For the text-containing cell, return its midpoint in (x, y) coordinate format. 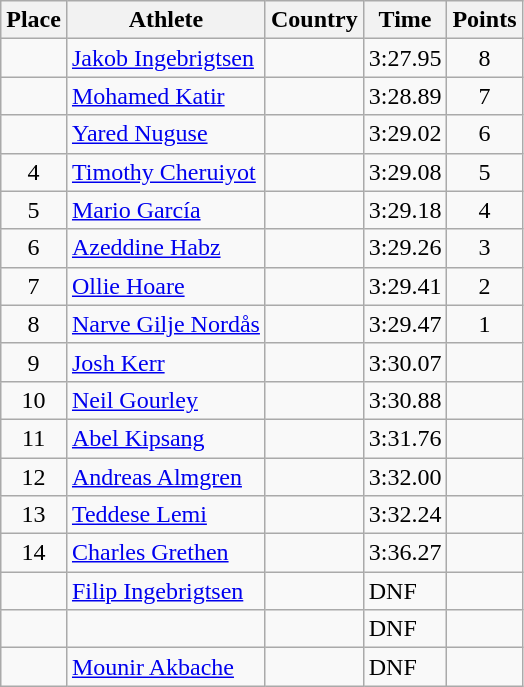
3:27.95 (405, 58)
Neil Gourley (166, 400)
1 (484, 324)
3:29.47 (405, 324)
3:32.24 (405, 515)
3:29.41 (405, 286)
Points (484, 20)
Filip Ingebrigtsen (166, 591)
3:30.88 (405, 400)
Athlete (166, 20)
3:30.07 (405, 362)
Azeddine Habz (166, 248)
13 (34, 515)
Country (314, 20)
Yared Nuguse (166, 134)
Place (34, 20)
3:36.27 (405, 553)
3 (484, 248)
Charles Grethen (166, 553)
Andreas Almgren (166, 477)
Ollie Hoare (166, 286)
3:31.76 (405, 438)
Time (405, 20)
3:28.89 (405, 96)
Abel Kipsang (166, 438)
11 (34, 438)
3:29.18 (405, 210)
14 (34, 553)
10 (34, 400)
Mohamed Katir (166, 96)
Mario García (166, 210)
3:29.26 (405, 248)
Timothy Cheruiyot (166, 172)
3:29.02 (405, 134)
3:32.00 (405, 477)
12 (34, 477)
Narve Gilje Nordås (166, 324)
Josh Kerr (166, 362)
2 (484, 286)
Mounir Akbache (166, 667)
9 (34, 362)
Teddese Lemi (166, 515)
3:29.08 (405, 172)
Jakob Ingebrigtsen (166, 58)
